Pinpoint the cell where the given text exists, returning its [x, y] midpoint coordinate. 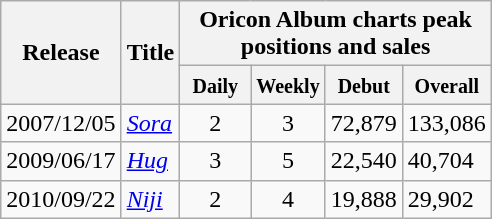
2009/06/17 [61, 161]
Oricon Album charts peak positions and sales [336, 34]
40,704 [446, 161]
Title [150, 52]
72,879 [364, 123]
Debut [364, 85]
Daily [216, 85]
Release [61, 52]
Hug [150, 161]
2007/12/05 [61, 123]
29,902 [446, 199]
19,888 [364, 199]
22,540 [364, 161]
5 [288, 161]
133,086 [446, 123]
Weekly [288, 85]
2010/09/22 [61, 199]
4 [288, 199]
Overall [446, 85]
Niji [150, 199]
Sora [150, 123]
